Provide the [x, y] coordinate of the cell's center where the given text is located.  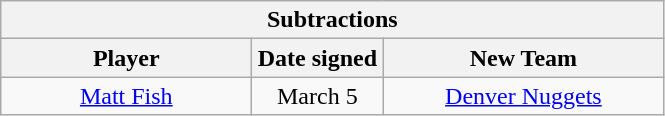
New Team [524, 58]
March 5 [318, 96]
Player [126, 58]
Subtractions [332, 20]
Date signed [318, 58]
Denver Nuggets [524, 96]
Matt Fish [126, 96]
